Scan for the cell matching the given text and deliver its [x, y] coordinate at center. 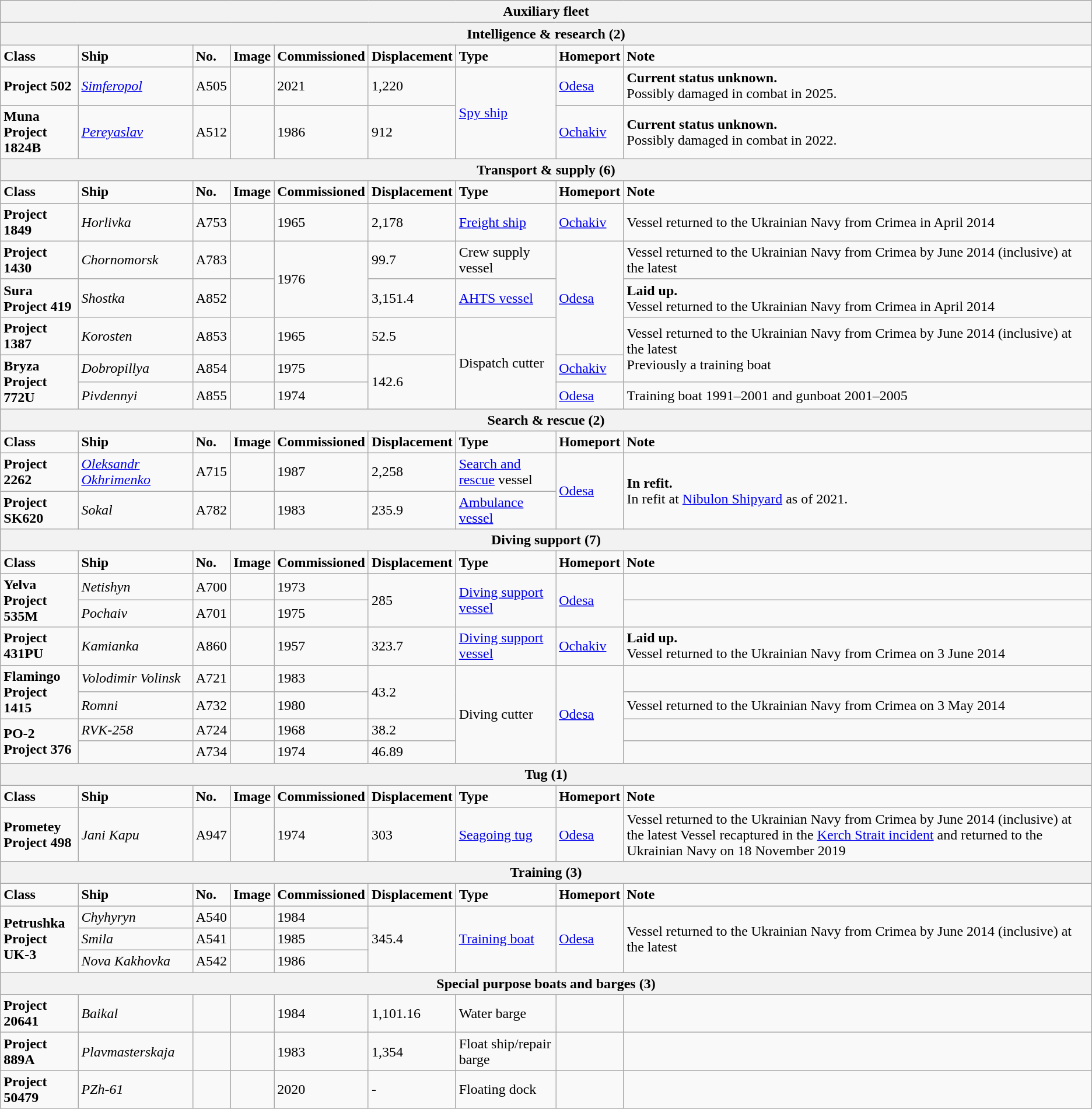
1968 [321, 730]
MunaProject 1824B [40, 132]
Vessel returned to the Ukrainian Navy from Crimea in April 2014 [857, 222]
Pereyaslav [135, 132]
A753 [211, 222]
A540 [211, 916]
AHTS vessel [505, 298]
Pivdennyi [135, 395]
Korosten [135, 336]
BryzaProject 772U [40, 382]
Floating dock [505, 1090]
Auxiliary fleet [546, 12]
Pochaiv [135, 614]
Kamianka [135, 646]
Transport & supply (6) [546, 170]
Horlivka [135, 222]
Project 50479 [40, 1090]
2,258 [412, 473]
Float ship/repair barge [505, 1051]
43.2 [412, 692]
PO-2Project 376 [40, 741]
Volodimir Volinsk [135, 678]
Intelligence & research (2) [546, 34]
A855 [211, 395]
A860 [211, 646]
Dobropillya [135, 368]
Project 2262 [40, 473]
Project 1387 [40, 336]
2,178 [412, 222]
A505 [211, 86]
1,101.16 [412, 1014]
Netishyn [135, 587]
A715 [211, 473]
Ambulance vessel [505, 510]
Diving cutter [505, 714]
323.7 [412, 646]
A721 [211, 678]
912 [412, 132]
99.7 [412, 260]
1,220 [412, 86]
Shostka [135, 298]
Dispatch cutter [505, 363]
Plavmasterskaja [135, 1051]
PZh-61 [135, 1090]
Spy ship [505, 113]
Romni [135, 705]
A541 [211, 939]
Project 431PU [40, 646]
Laid up.Vessel returned to the Ukrainian Navy from Crimea in April 2014 [857, 298]
Training boat [505, 939]
A852 [211, 298]
YelvaProject 535M [40, 600]
Project 1849 [40, 222]
PetrushkaProject UK-3 [40, 939]
285 [412, 600]
235.9 [412, 510]
A512 [211, 132]
A732 [211, 705]
SuraProject 419 [40, 298]
1,354 [412, 1051]
Jani Kapu [135, 834]
38.2 [412, 730]
Sokal [135, 510]
2021 [321, 86]
Project 1430 [40, 260]
345.4 [412, 939]
Smila [135, 939]
A783 [211, 260]
Chyhyryn [135, 916]
RVK-258 [135, 730]
2020 [321, 1090]
Search and rescue vessel [505, 473]
303 [412, 834]
Laid up.Vessel returned to the Ukrainian Navy from Crimea on 3 June 2014 [857, 646]
Nova Kakhovka [135, 961]
PrometeyProject 498 [40, 834]
1957 [321, 646]
FlamingoProject 1415 [40, 692]
A854 [211, 368]
Diving support (7) [546, 540]
A853 [211, 336]
- [412, 1090]
Crew supply vessel [505, 260]
In refit.In refit at Nibulon Shipyard as of 2021. [857, 491]
Project 502 [40, 86]
Freight ship [505, 222]
Vessel returned to the Ukrainian Navy from Crimea on 3 May 2014 [857, 705]
Project SK620 [40, 510]
Baikal [135, 1014]
A542 [211, 961]
Training (3) [546, 872]
A947 [211, 834]
52.5 [412, 336]
1976 [321, 279]
A701 [211, 614]
A700 [211, 587]
Current status unknown.Possibly damaged in combat in 2025. [857, 86]
Water barge [505, 1014]
A782 [211, 510]
Project 20641 [40, 1014]
1973 [321, 587]
1985 [321, 939]
Current status unknown.Possibly damaged in combat in 2022. [857, 132]
Search & rescue (2) [546, 419]
Training boat 1991–2001 and gunboat 2001–2005 [857, 395]
Seagoing tug [505, 834]
3,151.4 [412, 298]
Project 889A [40, 1051]
46.89 [412, 752]
Special purpose boats and barges (3) [546, 984]
1987 [321, 473]
Chornomorsk [135, 260]
A724 [211, 730]
Simferopol [135, 86]
1980 [321, 705]
Tug (1) [546, 774]
Oleksandr Okhrimenko [135, 473]
A734 [211, 752]
142.6 [412, 382]
Vessel returned to the Ukrainian Navy from Crimea by June 2014 (inclusive) at the latest Previously a training boat [857, 349]
